Scan for the cell matching the given text and deliver its (x, y) coordinate at center. 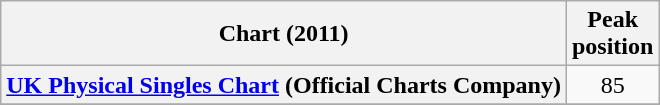
Peakposition (612, 34)
Chart (2011) (284, 34)
UK Physical Singles Chart (Official Charts Company) (284, 85)
85 (612, 85)
